For the text-containing cell, return its midpoint in (X, Y) coordinate format. 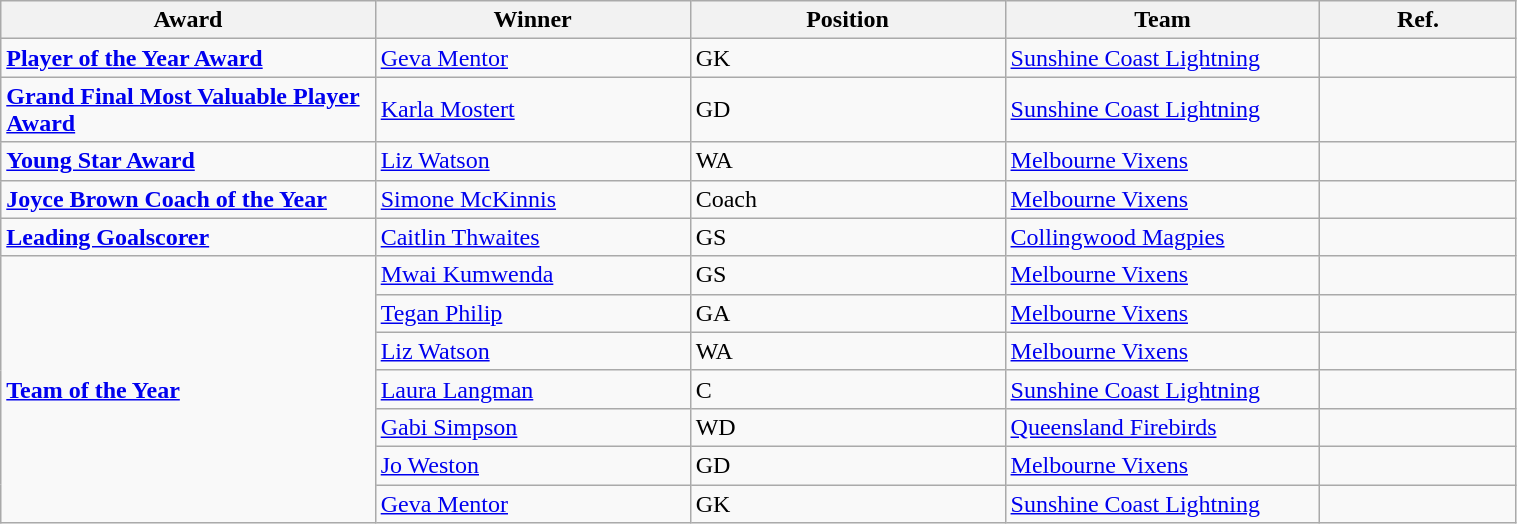
Gabi Simpson (532, 427)
Tegan Philip (532, 313)
Laura Langman (532, 389)
Player of the Year Award (188, 58)
GA (848, 313)
C (848, 389)
Karla Mostert (532, 110)
Ref. (1418, 20)
Joyce Brown Coach of the Year (188, 199)
Collingwood Magpies (1162, 237)
Team of the Year (188, 389)
Mwai Kumwenda (532, 275)
Caitlin Thwaites (532, 237)
Team (1162, 20)
Jo Weston (532, 465)
Queensland Firebirds (1162, 427)
Coach (848, 199)
Leading Goalscorer (188, 237)
Young Star Award (188, 161)
Winner (532, 20)
Grand Final Most Valuable Player Award (188, 110)
Position (848, 20)
Simone McKinnis (532, 199)
WD (848, 427)
Award (188, 20)
